Detect which cell encompasses the target text, then output its [x, y] center coordinate. 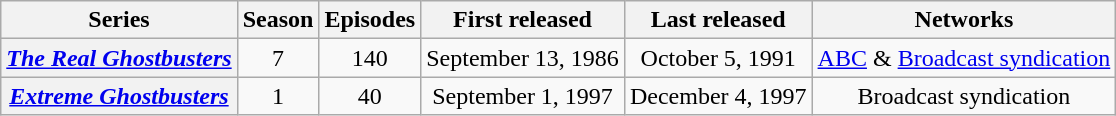
140 [370, 58]
Last released [718, 20]
First released [523, 20]
The Real Ghostbusters [119, 58]
7 [278, 58]
Broadcast syndication [964, 96]
September 1, 1997 [523, 96]
October 5, 1991 [718, 58]
Networks [964, 20]
Episodes [370, 20]
40 [370, 96]
Series [119, 20]
Season [278, 20]
ABC & Broadcast syndication [964, 58]
December 4, 1997 [718, 96]
1 [278, 96]
September 13, 1986 [523, 58]
Extreme Ghostbusters [119, 96]
